Return the [x, y] coordinate for the center point of the cell that contains the specified text.  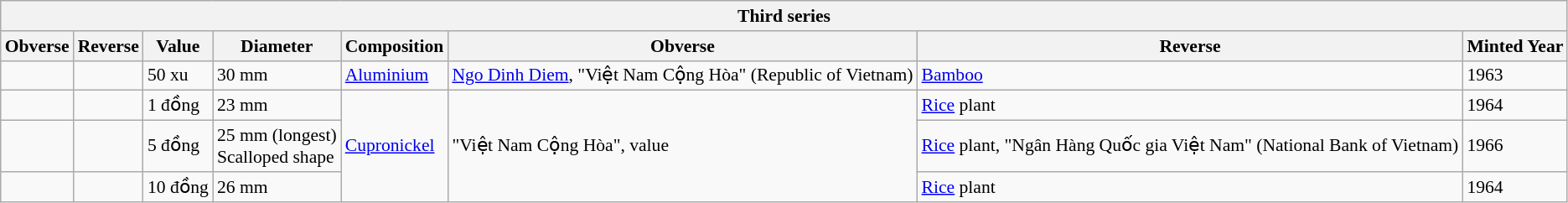
30 mm [277, 75]
Value [178, 46]
Third series [784, 16]
1963 [1515, 75]
23 mm [277, 106]
Bamboo [1190, 75]
Ngo Dinh Diem, "Việt Nam Cộng Hòa" (Republic of Vietnam) [682, 75]
26 mm [277, 187]
1 đồng [178, 106]
Rice plant, "Ngân Hàng Quốc gia Việt Nam" (National Bank of Vietnam) [1190, 146]
Cupronickel [395, 146]
1966 [1515, 146]
Aluminium [395, 75]
50 xu [178, 75]
Diameter [277, 46]
10 đồng [178, 187]
5 đồng [178, 146]
Minted Year [1515, 46]
25 mm (longest)Scalloped shape [277, 146]
"Việt Nam Cộng Hòa", value [682, 146]
Composition [395, 46]
